Identify which cell holds the provided text, then report its [X, Y] central coordinate. 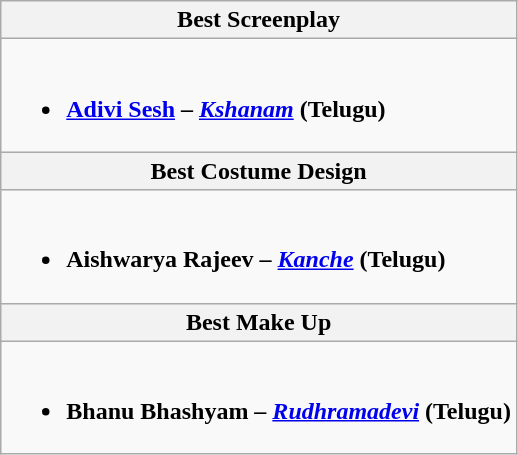
Aishwarya Rajeev – Kanche (Telugu) [259, 246]
Best Screenplay [259, 20]
Best Make Up [259, 322]
Best Costume Design [259, 171]
Adivi Sesh – Kshanam (Telugu) [259, 96]
Bhanu Bhashyam – Rudhramadevi (Telugu) [259, 398]
